For the text-containing cell, return its midpoint in (X, Y) coordinate format. 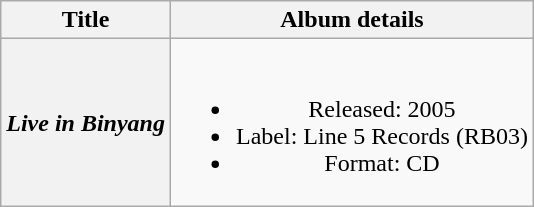
Released: 2005Label: Line 5 Records (RB03)Format: CD (352, 122)
Live in Binyang (86, 122)
Album details (352, 20)
Title (86, 20)
